Return the [x, y] coordinate for the center point of the cell that contains the specified text.  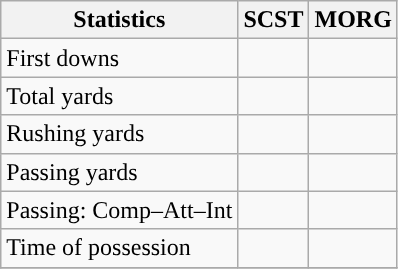
MORG [353, 20]
First downs [120, 58]
Total yards [120, 96]
Passing yards [120, 172]
Rushing yards [120, 134]
SCST [274, 20]
Time of possession [120, 248]
Passing: Comp–Att–Int [120, 210]
Statistics [120, 20]
